Search for the cell housing the specified text and yield its [X, Y] center coordinate. 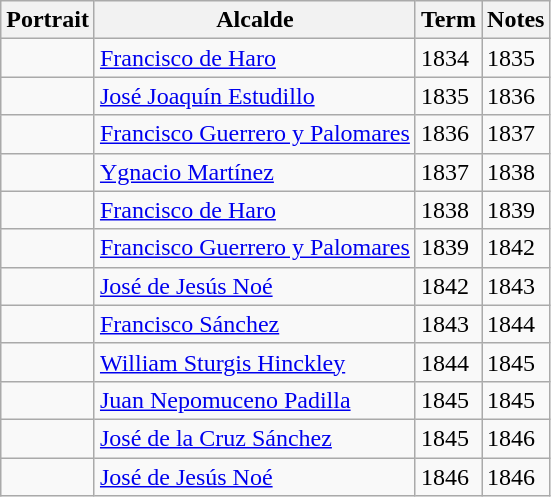
José Joaquín Estudillo [254, 96]
Alcalde [254, 20]
Term [448, 20]
José de la Cruz Sánchez [254, 438]
Francisco Sánchez [254, 324]
William Sturgis Hinckley [254, 362]
Portrait [48, 20]
1834 [448, 58]
Ygnacio Martínez [254, 172]
Juan Nepomuceno Padilla [254, 400]
Notes [516, 20]
